Scan for the cell matching the given text and deliver its [x, y] coordinate at center. 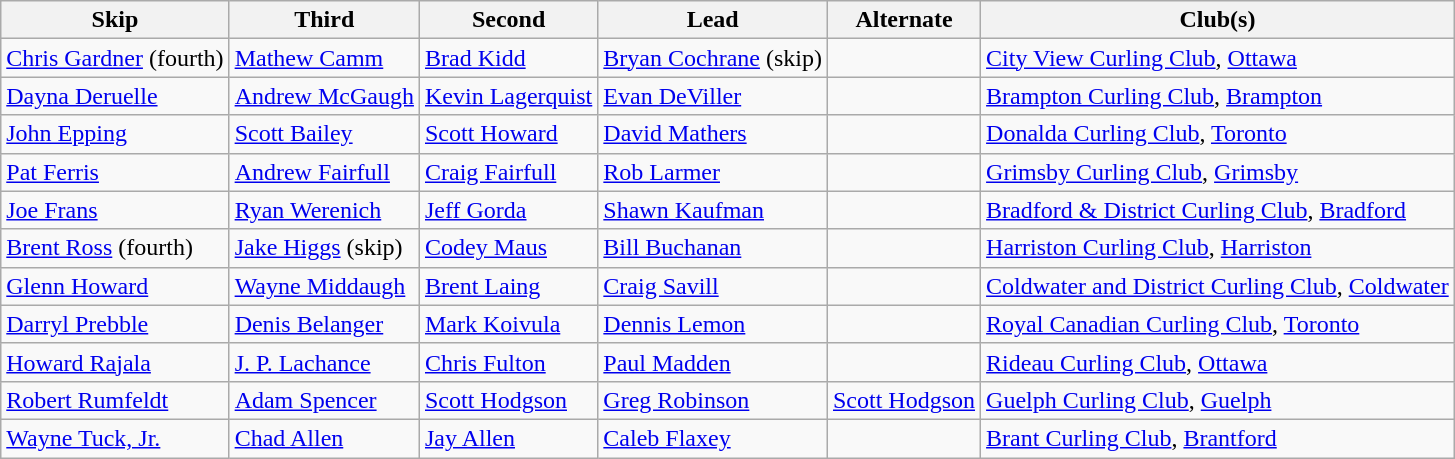
City View Curling Club, Ottawa [1218, 58]
Joe Frans [115, 210]
Jake Higgs (skip) [324, 248]
Alternate [904, 20]
Royal Canadian Curling Club, Toronto [1218, 324]
Greg Robinson [713, 400]
Donalda Curling Club, Toronto [1218, 134]
Dayna Deruelle [115, 96]
Bryan Cochrane (skip) [713, 58]
Shawn Kaufman [713, 210]
Pat Ferris [115, 172]
Guelph Curling Club, Guelph [1218, 400]
Harriston Curling Club, Harriston [1218, 248]
Lead [713, 20]
Jeff Gorda [508, 210]
Scott Bailey [324, 134]
Scott Howard [508, 134]
Mathew Camm [324, 58]
Codey Maus [508, 248]
Craig Fairfull [508, 172]
Glenn Howard [115, 286]
Bill Buchanan [713, 248]
Skip [115, 20]
Brampton Curling Club, Brampton [1218, 96]
Rideau Curling Club, Ottawa [1218, 362]
Dennis Lemon [713, 324]
Craig Savill [713, 286]
Chris Fulton [508, 362]
Third [324, 20]
Paul Madden [713, 362]
Bradford & District Curling Club, Bradford [1218, 210]
Rob Larmer [713, 172]
J. P. Lachance [324, 362]
Howard Rajala [115, 362]
Kevin Lagerquist [508, 96]
Ryan Werenich [324, 210]
Darryl Prebble [115, 324]
Grimsby Curling Club, Grimsby [1218, 172]
John Epping [115, 134]
Mark Koivula [508, 324]
Wayne Middaugh [324, 286]
Brant Curling Club, Brantford [1218, 438]
Coldwater and District Curling Club, Coldwater [1218, 286]
Adam Spencer [324, 400]
Brent Ross (fourth) [115, 248]
Evan DeViller [713, 96]
Club(s) [1218, 20]
Chris Gardner (fourth) [115, 58]
Andrew Fairfull [324, 172]
Wayne Tuck, Jr. [115, 438]
Andrew McGaugh [324, 96]
Caleb Flaxey [713, 438]
Brad Kidd [508, 58]
Denis Belanger [324, 324]
Second [508, 20]
Robert Rumfeldt [115, 400]
Jay Allen [508, 438]
Chad Allen [324, 438]
Brent Laing [508, 286]
David Mathers [713, 134]
